Identify which cell holds the provided text, then report its [X, Y] central coordinate. 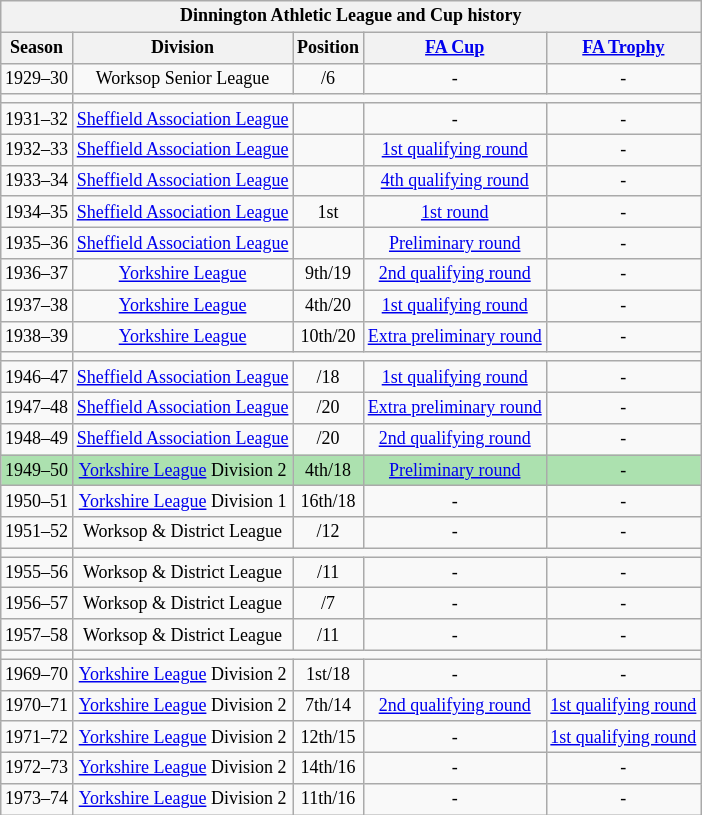
1970–71 [37, 706]
1949–50 [37, 470]
14th/16 [328, 768]
1st [328, 212]
/7 [328, 604]
Yorkshire League Division 1 [182, 502]
10th/20 [328, 336]
1938–39 [37, 336]
11th/16 [328, 800]
1950–51 [37, 502]
/12 [328, 532]
1955–56 [37, 572]
1946–47 [37, 376]
1st round [454, 212]
1947–48 [37, 408]
1951–52 [37, 532]
1929–30 [37, 78]
1973–74 [37, 800]
7th/14 [328, 706]
16th/18 [328, 502]
/18 [328, 376]
FA Cup [454, 48]
4th/20 [328, 306]
1931–32 [37, 118]
1937–38 [37, 306]
1934–35 [37, 212]
1933–34 [37, 180]
4th qualifying round [454, 180]
4th/18 [328, 470]
1969–70 [37, 674]
1935–36 [37, 244]
1971–72 [37, 736]
1972–73 [37, 768]
9th/19 [328, 274]
1948–49 [37, 438]
Division [182, 48]
1956–57 [37, 604]
1936–37 [37, 274]
Dinnington Athletic League and Cup history [351, 16]
1st/18 [328, 674]
FA Trophy [624, 48]
Position [328, 48]
Season [37, 48]
12th/15 [328, 736]
/6 [328, 78]
1932–33 [37, 150]
Worksop Senior League [182, 78]
1957–58 [37, 634]
